Search for the cell housing the specified text and yield its [X, Y] center coordinate. 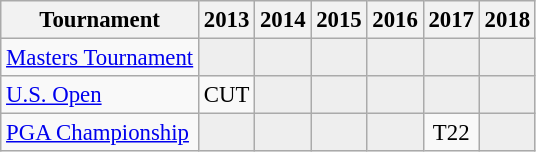
2018 [507, 20]
2016 [395, 20]
2013 [227, 20]
Tournament [100, 20]
2015 [339, 20]
2014 [283, 20]
T22 [451, 133]
2017 [451, 20]
Masters Tournament [100, 58]
PGA Championship [100, 133]
U.S. Open [100, 95]
CUT [227, 95]
